For the text-containing cell, return its midpoint in (X, Y) coordinate format. 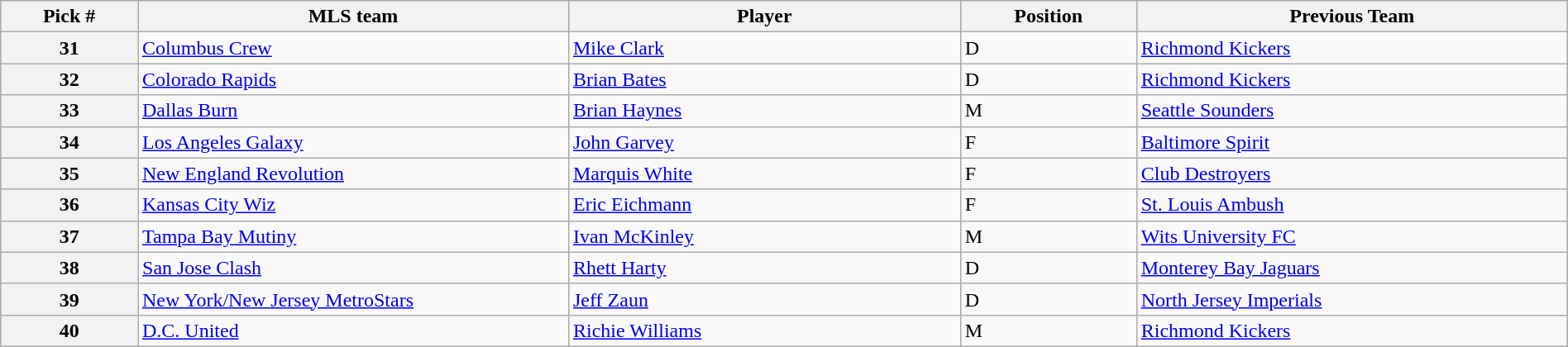
North Jersey Imperials (1351, 299)
Columbus Crew (352, 48)
Pick # (69, 17)
39 (69, 299)
Marquis White (764, 173)
35 (69, 173)
Brian Bates (764, 79)
Colorado Rapids (352, 79)
Richie Williams (764, 330)
37 (69, 236)
Player (764, 17)
Position (1049, 17)
Monterey Bay Jaguars (1351, 268)
Los Angeles Galaxy (352, 142)
John Garvey (764, 142)
Mike Clark (764, 48)
Ivan McKinley (764, 236)
Previous Team (1351, 17)
31 (69, 48)
Tampa Bay Mutiny (352, 236)
Rhett Harty (764, 268)
Club Destroyers (1351, 173)
33 (69, 111)
34 (69, 142)
Wits University FC (1351, 236)
San Jose Clash (352, 268)
New York/New Jersey MetroStars (352, 299)
32 (69, 79)
New England Revolution (352, 173)
Seattle Sounders (1351, 111)
40 (69, 330)
38 (69, 268)
36 (69, 205)
Dallas Burn (352, 111)
Jeff Zaun (764, 299)
St. Louis Ambush (1351, 205)
Baltimore Spirit (1351, 142)
MLS team (352, 17)
D.C. United (352, 330)
Eric Eichmann (764, 205)
Brian Haynes (764, 111)
Kansas City Wiz (352, 205)
